Identify which cell holds the provided text, then report its (x, y) central coordinate. 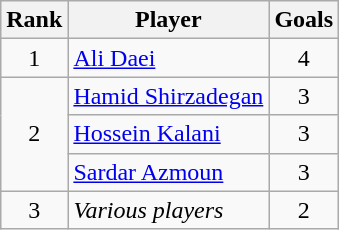
Goals (304, 20)
Rank (34, 20)
Hamid Shirzadegan (168, 96)
Various players (168, 210)
Ali Daei (168, 58)
Sardar Azmoun (168, 172)
1 (34, 58)
Hossein Kalani (168, 134)
4 (304, 58)
Player (168, 20)
